Provide the [x, y] coordinate of the cell's center where the given text is located.  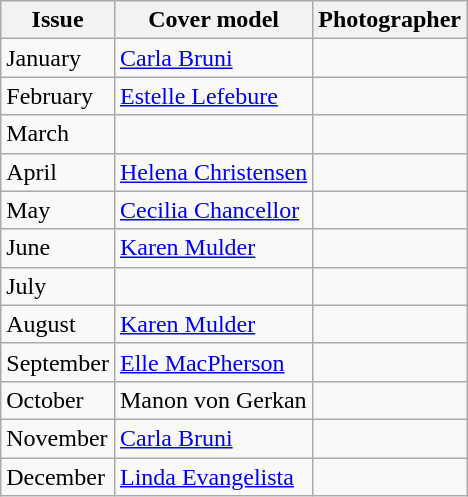
Cecilia Chancellor [213, 210]
Elle MacPherson [213, 362]
February [58, 96]
December [58, 477]
April [58, 172]
Photographer [390, 20]
Estelle Lefebure [213, 96]
October [58, 400]
Issue [58, 20]
Linda Evangelista [213, 477]
Helena Christensen [213, 172]
August [58, 324]
November [58, 438]
June [58, 248]
Manon von Gerkan [213, 400]
July [58, 286]
March [58, 134]
September [58, 362]
January [58, 58]
Cover model [213, 20]
May [58, 210]
